Determine the [x, y] coordinate at the center of the cell enclosing the given text.  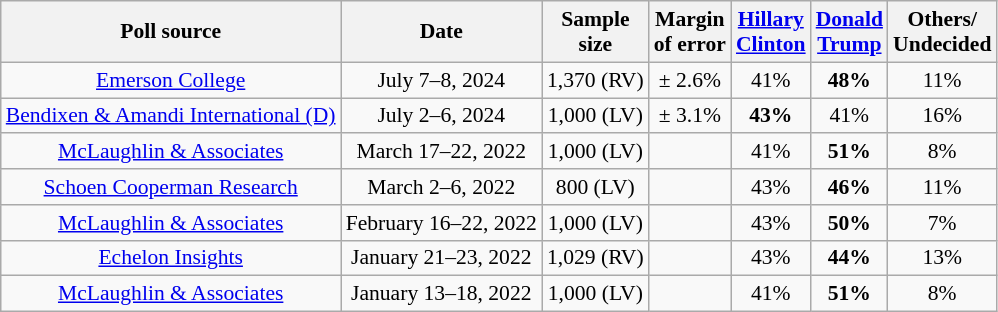
± 3.1% [690, 116]
January 21–23, 2022 [442, 258]
48% [850, 80]
800 (LV) [596, 187]
Echelon Insights [171, 258]
Bendixen & Amandi International (D) [171, 116]
July 7–8, 2024 [442, 80]
Emerson College [171, 80]
March 17–22, 2022 [442, 152]
1,370 (RV) [596, 80]
March 2–6, 2022 [442, 187]
7% [942, 223]
Others/Undecided [942, 32]
13% [942, 258]
1,029 (RV) [596, 258]
44% [850, 258]
HillaryClinton [771, 32]
± 2.6% [690, 80]
Poll source [171, 32]
16% [942, 116]
Schoen Cooperman Research [171, 187]
46% [850, 187]
50% [850, 223]
February 16–22, 2022 [442, 223]
January 13–18, 2022 [442, 294]
Samplesize [596, 32]
Date [442, 32]
July 2–6, 2024 [442, 116]
Marginof error [690, 32]
DonaldTrump [850, 32]
